Capture the cell that displays the provided text and extract its (x, y) central coordinate. 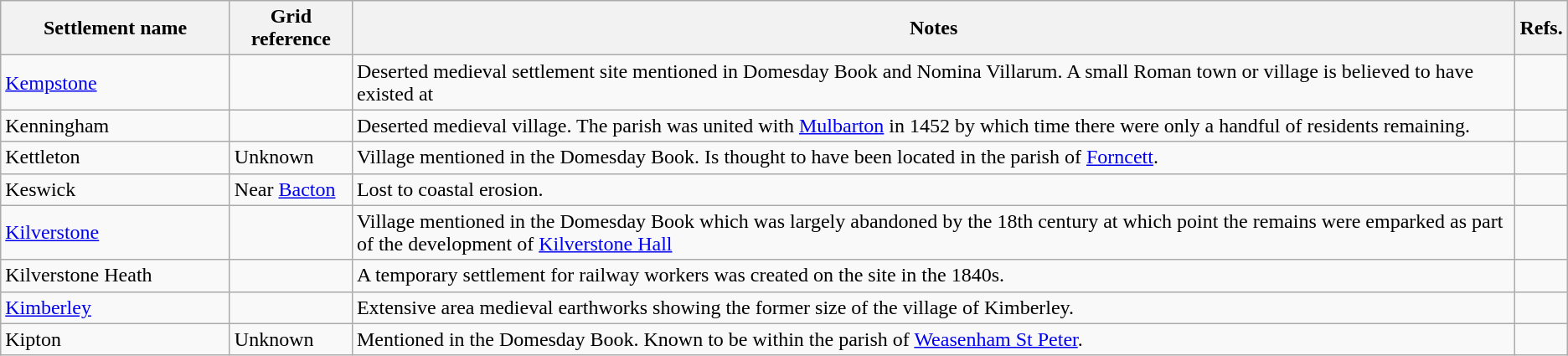
Notes (933, 28)
Kilverstone Heath (116, 276)
Kipton (116, 339)
Kimberley (116, 307)
Mentioned in the Domesday Book. Known to be within the parish of Weasenham St Peter. (933, 339)
Village mentioned in the Domesday Book. Is thought to have been located in the parish of Forncett. (933, 157)
Extensive area medieval earthworks showing the former size of the village of Kimberley. (933, 307)
Deserted medieval settlement site mentioned in Domesday Book and Nomina Villarum. A small Roman town or village is believed to have existed at (933, 82)
Lost to coastal erosion. (933, 189)
Near Bacton (291, 189)
Deserted medieval village. The parish was united with Mulbarton in 1452 by which time there were only a handful of residents remaining. (933, 126)
Refs. (1541, 28)
Kenningham (116, 126)
Grid reference (291, 28)
Kilverstone (116, 233)
A temporary settlement for railway workers was created on the site in the 1840s. (933, 276)
Keswick (116, 189)
Settlement name (116, 28)
Kettleton (116, 157)
Kempstone (116, 82)
